Capture the cell that displays the provided text and extract its (x, y) central coordinate. 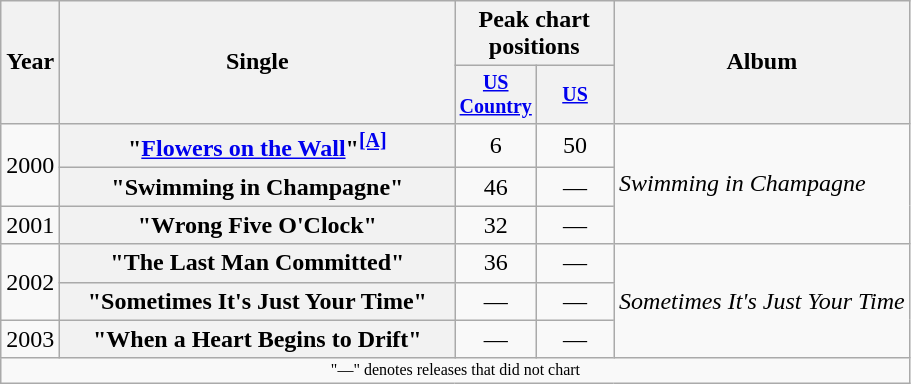
Swimming in Champagne (762, 184)
50 (576, 146)
"Flowers on the Wall"[A] (258, 146)
"Swimming in Champagne" (258, 187)
2000 (30, 164)
"—" denotes releases that did not chart (456, 370)
US (576, 94)
Single (258, 62)
"The Last Man Committed" (258, 263)
Album (762, 62)
US Country (496, 94)
"When a Heart Begins to Drift" (258, 339)
Peak chartpositions (534, 34)
6 (496, 146)
46 (496, 187)
2001 (30, 225)
"Wrong Five O'Clock" (258, 225)
2003 (30, 339)
36 (496, 263)
Sometimes It's Just Your Time (762, 301)
Year (30, 62)
2002 (30, 282)
32 (496, 225)
"Sometimes It's Just Your Time" (258, 301)
